Output the (X, Y) coordinate of the center of the cell containing the given text.  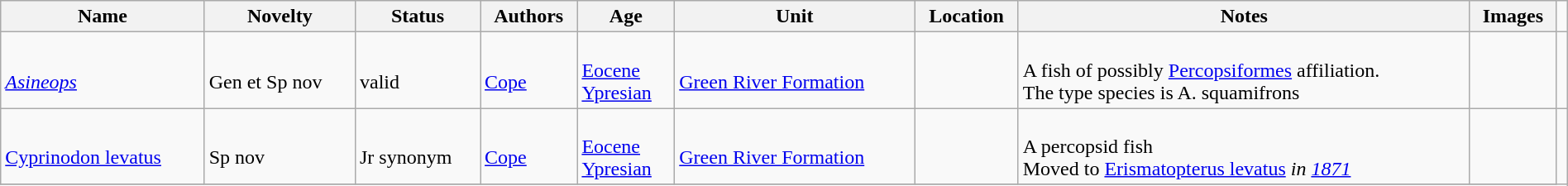
Unit (795, 17)
Asineops (103, 70)
Location (967, 17)
Status (417, 17)
Authors (529, 17)
A fish of possibly Percopsiformes affiliation.The type species is A. squamifrons (1244, 70)
Sp nov (280, 146)
Images (1513, 17)
Gen et Sp nov (280, 70)
A percopsid fishMoved to Erismatopterus levatus in 1871 (1244, 146)
Novelty (280, 17)
Cyprinodon levatus (103, 146)
Jr synonym (417, 146)
Age (626, 17)
valid (417, 70)
Name (103, 17)
Notes (1244, 17)
